Return [x, y] of the center of cell containing provided text 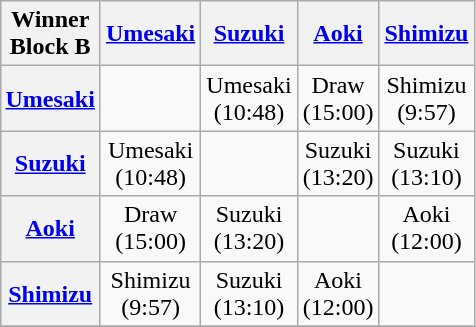
Winner Block B [50, 34]
